Pinpoint the cell where the given text exists, returning its [X, Y] midpoint coordinate. 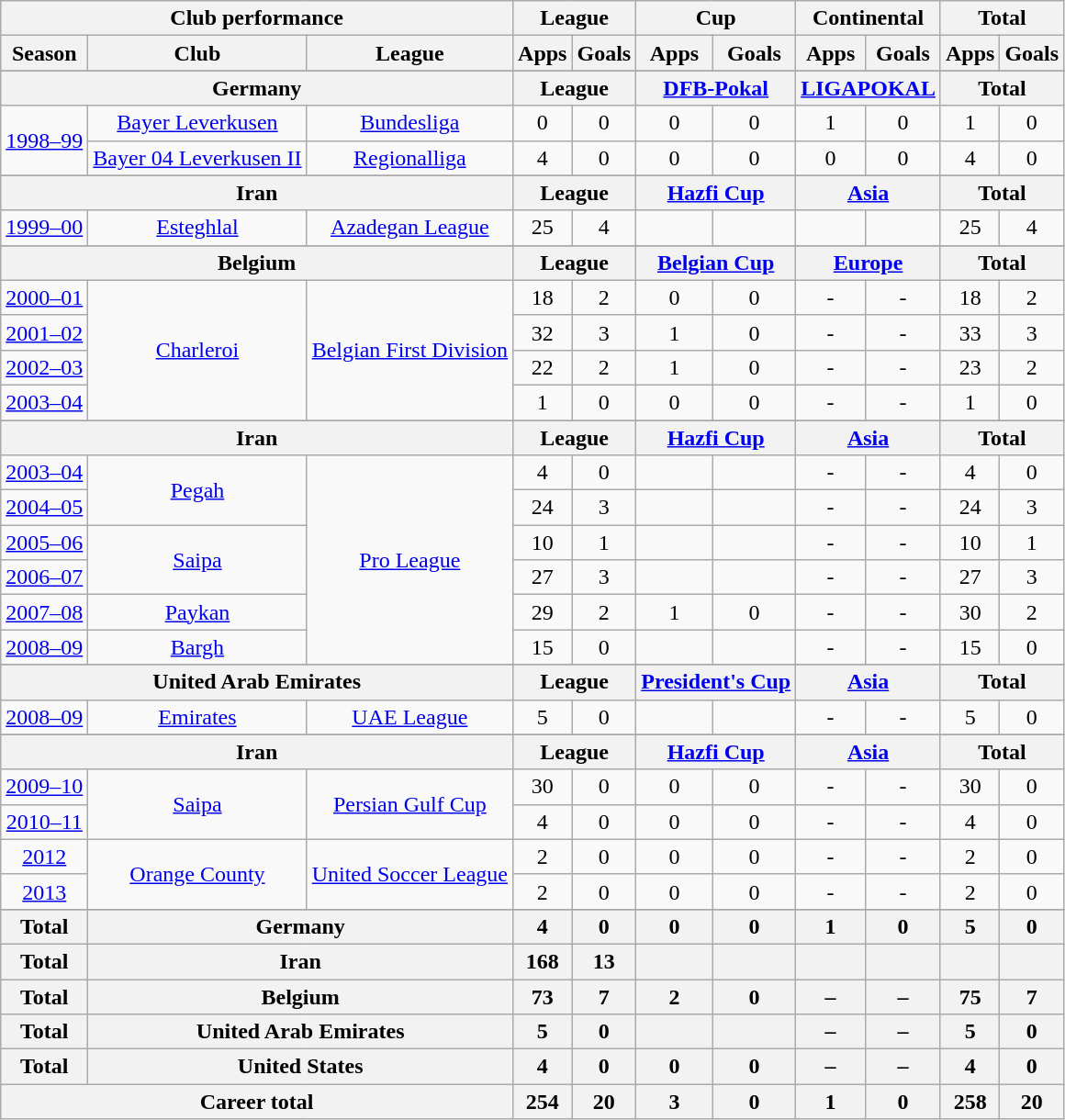
Bayer Leverkusen [197, 123]
Bargh [197, 647]
Europe [869, 263]
Regionalliga [409, 158]
Belgian Cup [716, 263]
2010–11 [44, 822]
Continental [869, 18]
2001–02 [44, 332]
Bundesliga [409, 123]
75 [970, 996]
22 [543, 367]
LIGAPOKAL [869, 88]
Club performance [257, 18]
Emirates [197, 717]
Pegah [197, 490]
2013 [44, 891]
DFB-Pokal [716, 88]
President's Cup [716, 682]
Orange County [197, 874]
Season [44, 53]
32 [543, 332]
23 [970, 367]
Career total [257, 1102]
2004–05 [44, 508]
13 [604, 961]
1998–99 [44, 140]
Pro League [409, 560]
Cup [716, 18]
2000–01 [44, 297]
Azadegan League [409, 228]
Belgian First Division [409, 350]
United States [301, 1067]
2009–10 [44, 787]
258 [970, 1102]
Bayer 04 Leverkusen II [197, 158]
United Soccer League [409, 874]
Paykan [197, 612]
Club [197, 53]
1999–00 [44, 228]
Persian Gulf Cup [409, 804]
2002–03 [44, 367]
2012 [44, 857]
168 [543, 961]
29 [543, 612]
Esteghlal [197, 228]
2007–08 [44, 612]
UAE League [409, 717]
2005–06 [44, 543]
2006–07 [44, 577]
254 [543, 1102]
73 [543, 996]
Charleroi [197, 350]
33 [970, 332]
